For the text-containing cell, return its midpoint in (X, Y) coordinate format. 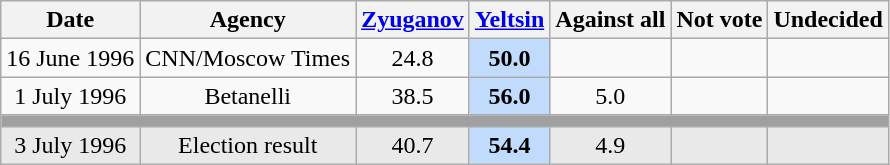
16 June 1996 (70, 58)
Undecided (828, 20)
Agency (248, 20)
56.0 (509, 96)
54.4 (509, 145)
Not vote (720, 20)
40.7 (413, 145)
Zyuganov (413, 20)
5.0 (610, 96)
Against all (610, 20)
1 July 1996 (70, 96)
Date (70, 20)
50.0 (509, 58)
Betanelli (248, 96)
4.9 (610, 145)
3 July 1996 (70, 145)
Election result (248, 145)
CNN/Moscow Times (248, 58)
24.8 (413, 58)
Yeltsin (509, 20)
38.5 (413, 96)
